Return [X, Y] of the center of cell containing provided text 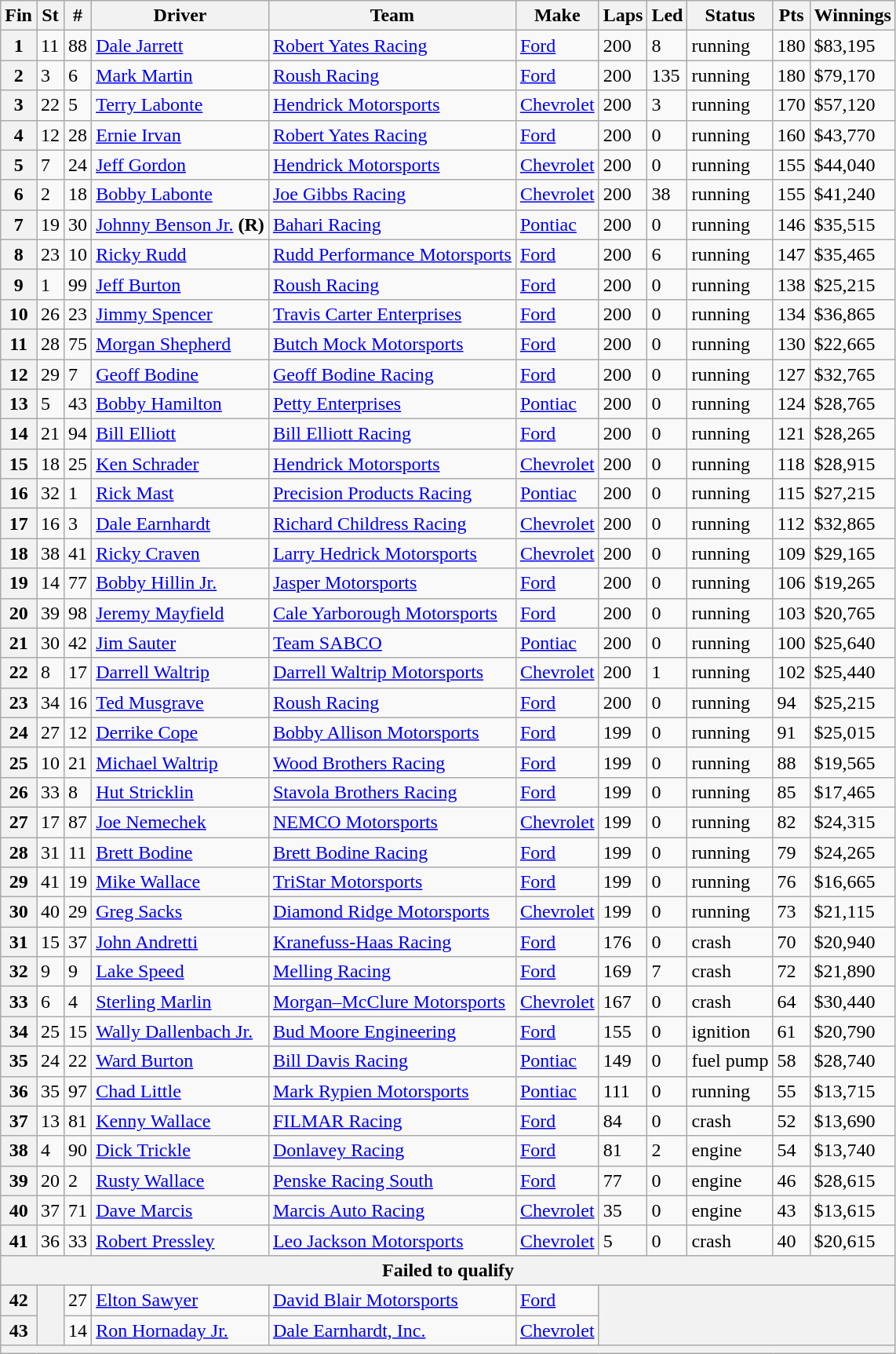
135 [667, 75]
Morgan Shepherd [180, 344]
Failed to qualify [449, 1270]
$20,940 [852, 942]
$35,515 [852, 224]
$28,915 [852, 464]
Leo Jackson Motorsports [392, 1240]
Ward Burton [180, 1061]
$27,215 [852, 494]
$20,615 [852, 1240]
Dale Jarrett [180, 46]
$35,465 [852, 254]
$19,265 [852, 583]
$28,740 [852, 1061]
Jim Sauter [180, 643]
Status [730, 16]
Dale Earnhardt [180, 524]
Jasper Motorsports [392, 583]
$21,890 [852, 972]
$25,440 [852, 673]
Ted Musgrave [180, 703]
115 [791, 494]
Mike Wallace [180, 882]
fuel pump [730, 1061]
100 [791, 643]
ignition [730, 1031]
73 [791, 912]
106 [791, 583]
134 [791, 314]
72 [791, 972]
61 [791, 1031]
Jimmy Spencer [180, 314]
121 [791, 434]
$20,790 [852, 1031]
NEMCO Motorsports [392, 822]
Bill Elliott Racing [392, 434]
$19,565 [852, 762]
Bobby Labonte [180, 195]
Darrell Waltrip Motorsports [392, 673]
Mark Martin [180, 75]
124 [791, 404]
$24,315 [852, 822]
Dave Marcis [180, 1210]
Brett Bodine [180, 852]
58 [791, 1061]
Kranefuss-Haas Racing [392, 942]
170 [791, 105]
Led [667, 16]
Wood Brothers Racing [392, 762]
Jeff Gordon [180, 165]
Richard Childress Racing [392, 524]
176 [623, 942]
Travis Carter Enterprises [392, 314]
Ricky Rudd [180, 254]
85 [791, 792]
Stavola Brothers Racing [392, 792]
$20,765 [852, 613]
$17,465 [852, 792]
Derrike Cope [180, 732]
St [50, 16]
147 [791, 254]
$24,265 [852, 852]
112 [791, 524]
$28,265 [852, 434]
127 [791, 374]
$57,120 [852, 105]
$13,740 [852, 1151]
Joe Gibbs Racing [392, 195]
Larry Hedrick Motorsports [392, 553]
97 [78, 1091]
$41,240 [852, 195]
Morgan–McClure Motorsports [392, 1002]
Laps [623, 16]
Bill Elliott [180, 434]
Jeff Burton [180, 284]
102 [791, 673]
Team SABCO [392, 643]
103 [791, 613]
Johnny Benson Jr. (R) [180, 224]
109 [791, 553]
Darrell Waltrip [180, 673]
Joe Nemechek [180, 822]
111 [623, 1091]
Mark Rypien Motorsports [392, 1091]
138 [791, 284]
$32,865 [852, 524]
Brett Bodine Racing [392, 852]
$32,765 [852, 374]
Melling Racing [392, 972]
Sterling Marlin [180, 1002]
Marcis Auto Racing [392, 1210]
David Blair Motorsports [392, 1300]
Ricky Craven [180, 553]
Chad Little [180, 1091]
$43,770 [852, 135]
Winnings [852, 16]
160 [791, 135]
Rick Mast [180, 494]
FILMAR Racing [392, 1121]
Bill Davis Racing [392, 1061]
Diamond Ridge Motorsports [392, 912]
Ken Schrader [180, 464]
Rudd Performance Motorsports [392, 254]
$44,040 [852, 165]
54 [791, 1151]
$79,170 [852, 75]
John Andretti [180, 942]
$28,615 [852, 1181]
Jeremy Mayfield [180, 613]
99 [78, 284]
TriStar Motorsports [392, 882]
146 [791, 224]
52 [791, 1121]
Rusty Wallace [180, 1181]
169 [623, 972]
82 [791, 822]
55 [791, 1091]
Penske Racing South [392, 1181]
Hut Stricklin [180, 792]
Robert Pressley [180, 1240]
$25,640 [852, 643]
90 [78, 1151]
64 [791, 1002]
Michael Waltrip [180, 762]
98 [78, 613]
Geoff Bodine [180, 374]
71 [78, 1210]
Elton Sawyer [180, 1300]
$28,765 [852, 404]
87 [78, 822]
$22,665 [852, 344]
Bobby Allison Motorsports [392, 732]
$13,715 [852, 1091]
$16,665 [852, 882]
$13,690 [852, 1121]
Greg Sacks [180, 912]
$83,195 [852, 46]
Dick Trickle [180, 1151]
$25,015 [852, 732]
91 [791, 732]
Ron Hornaday Jr. [180, 1330]
$29,165 [852, 553]
Petty Enterprises [392, 404]
Bud Moore Engineering [392, 1031]
Geoff Bodine Racing [392, 374]
Kenny Wallace [180, 1121]
70 [791, 942]
79 [791, 852]
Bahari Racing [392, 224]
Ernie Irvan [180, 135]
Bobby Hamilton [180, 404]
# [78, 16]
75 [78, 344]
Dale Earnhardt, Inc. [392, 1330]
Driver [180, 16]
167 [623, 1002]
Cale Yarborough Motorsports [392, 613]
$36,865 [852, 314]
Wally Dallenbach Jr. [180, 1031]
Butch Mock Motorsports [392, 344]
Lake Speed [180, 972]
Make [557, 16]
130 [791, 344]
118 [791, 464]
46 [791, 1181]
Pts [791, 16]
76 [791, 882]
Fin [19, 16]
Donlavey Racing [392, 1151]
$21,115 [852, 912]
149 [623, 1061]
Precision Products Racing [392, 494]
$13,615 [852, 1210]
Terry Labonte [180, 105]
84 [623, 1121]
Bobby Hillin Jr. [180, 583]
Team [392, 16]
$30,440 [852, 1002]
